Detect which cell encompasses the target text, then output its [X, Y] center coordinate. 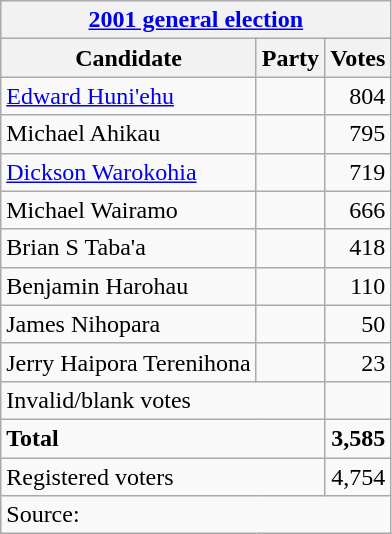
Registered voters [163, 477]
110 [358, 286]
666 [358, 210]
3,585 [358, 438]
Source: [196, 515]
795 [358, 134]
Invalid/blank votes [163, 400]
Benjamin Harohau [129, 286]
Michael Ahikau [129, 134]
23 [358, 362]
Edward Huni'ehu [129, 96]
Michael Wairamo [129, 210]
804 [358, 96]
50 [358, 324]
2001 general election [196, 20]
Dickson Warokohia [129, 172]
Total [163, 438]
719 [358, 172]
Brian S Taba'a [129, 248]
Party [290, 58]
Candidate [129, 58]
Votes [358, 58]
James Nihopara [129, 324]
4,754 [358, 477]
418 [358, 248]
Jerry Haipora Terenihona [129, 362]
